Locate the cell with the specified text and output its (X, Y) center coordinate. 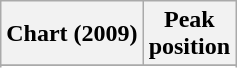
Chart (2009) (72, 34)
Peak position (189, 34)
